Return [x, y] of the center of cell containing provided text 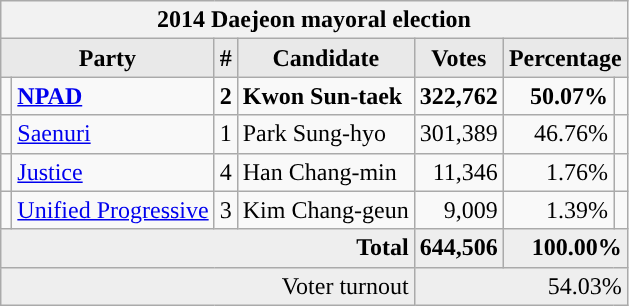
Total [208, 248]
Percentage [565, 58]
644,506 [458, 248]
# [226, 58]
46.76% [558, 134]
Kwon Sun-taek [326, 96]
Han Chang-min [326, 172]
Candidate [326, 58]
Kim Chang-geun [326, 210]
9,009 [458, 210]
50.07% [558, 96]
4 [226, 172]
2014 Daejeon mayoral election [314, 20]
2 [226, 96]
Votes [458, 58]
NPAD [113, 96]
301,389 [458, 134]
Park Sung-hyo [326, 134]
Justice [113, 172]
1.39% [558, 210]
Party [108, 58]
322,762 [458, 96]
100.00% [565, 248]
11,346 [458, 172]
3 [226, 210]
Saenuri [113, 134]
1.76% [558, 172]
54.03% [520, 286]
Unified Progressive [113, 210]
Voter turnout [208, 286]
1 [226, 134]
